Return the [X, Y] coordinate for the center point of the cell that contains the specified text.  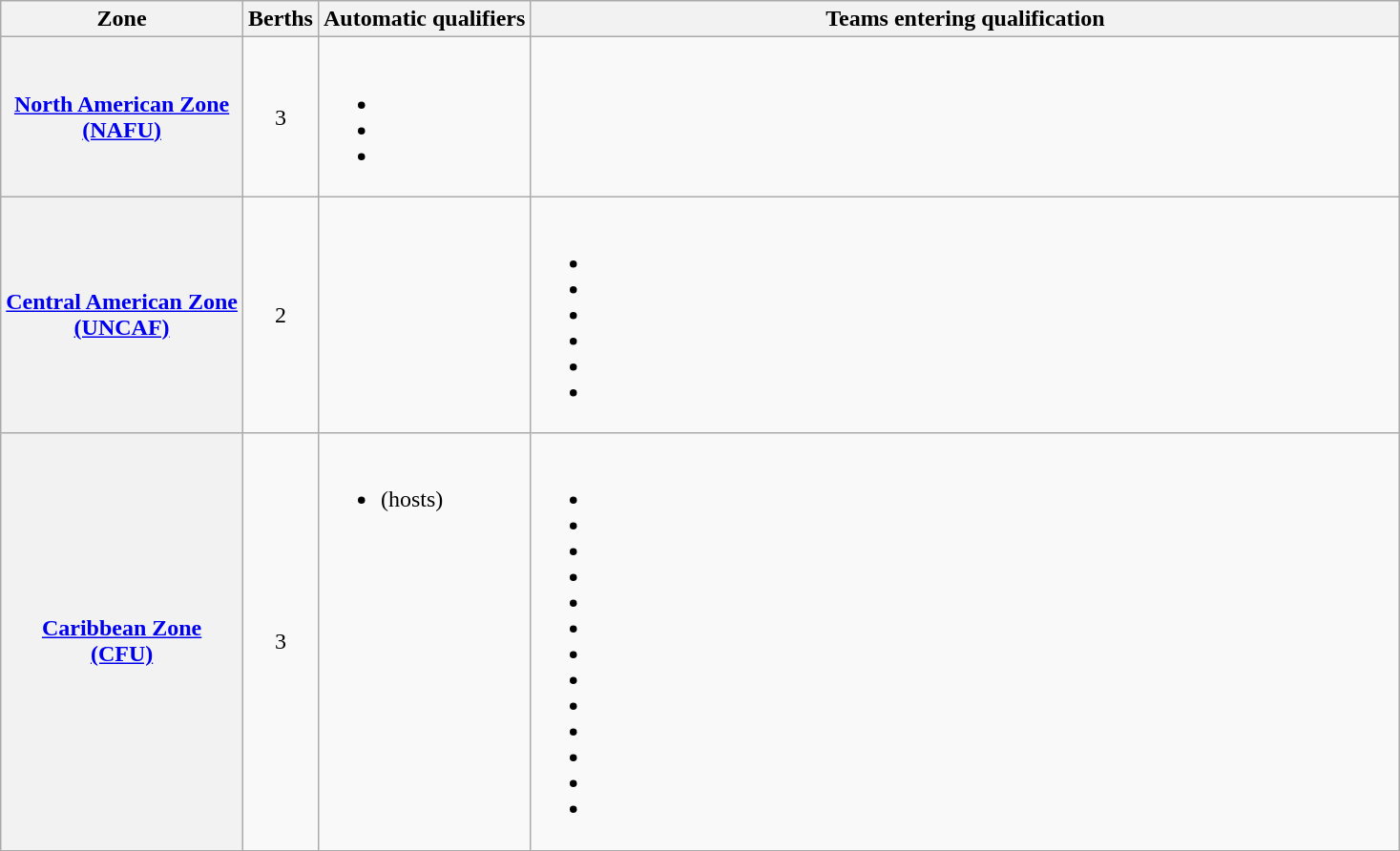
Zone [122, 19]
Automatic qualifiers [424, 19]
Teams entering qualification [966, 19]
Caribbean Zone(CFU) [122, 641]
North American Zone(NAFU) [122, 116]
(hosts) [424, 641]
2 [281, 315]
Berths [281, 19]
Central American Zone(UNCAF) [122, 315]
